Return (x, y) of the center of cell containing provided text 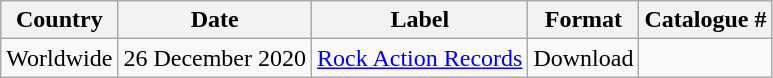
Label (420, 20)
26 December 2020 (215, 58)
Catalogue # (706, 20)
Worldwide (60, 58)
Date (215, 20)
Download (584, 58)
Format (584, 20)
Rock Action Records (420, 58)
Country (60, 20)
